For the text-containing cell, return its midpoint in (X, Y) coordinate format. 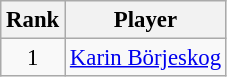
Rank (33, 20)
Karin Börjeskog (146, 58)
1 (33, 58)
Player (146, 20)
